Provide the [X, Y] coordinate of the cell's center where the given text is located.  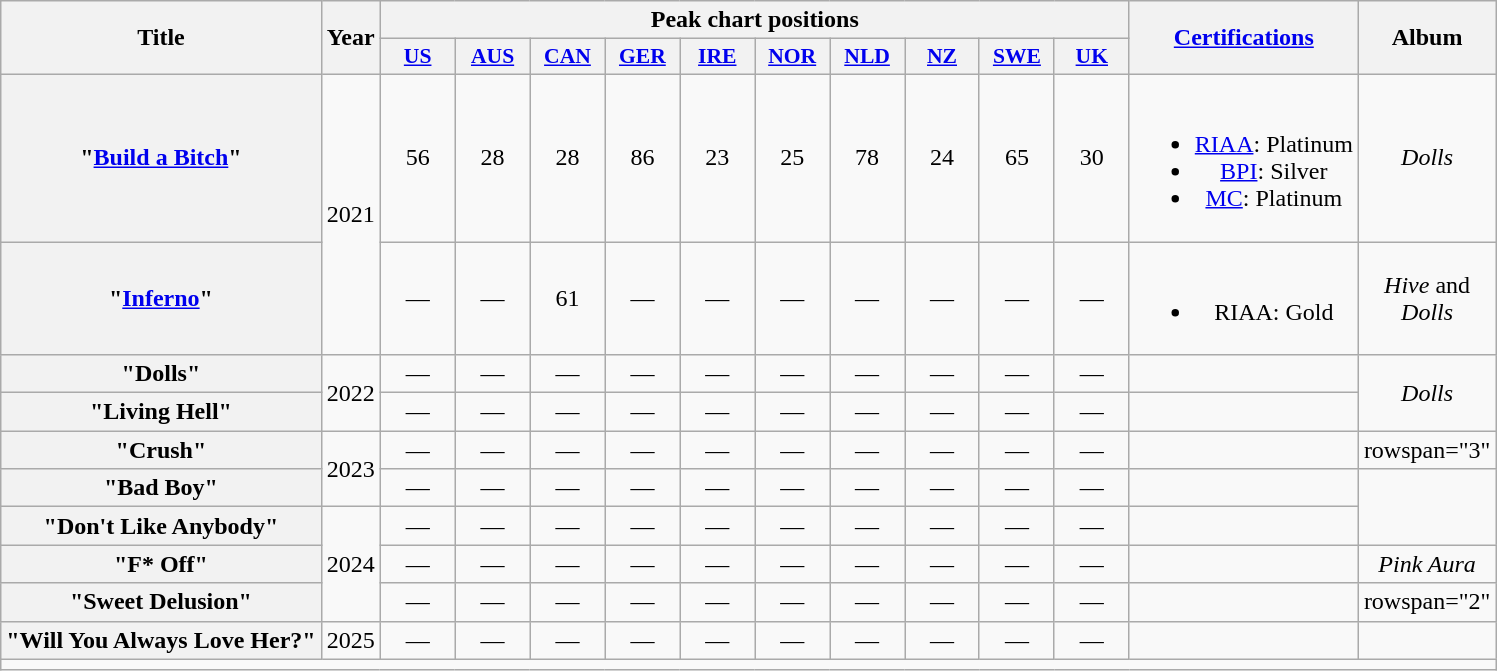
Title [161, 38]
2022 [350, 393]
Year [350, 38]
24 [942, 158]
"Sweet Delusion" [161, 602]
61 [568, 298]
RIAA: Gold [1244, 298]
Certifications [1244, 38]
"Inferno" [161, 298]
GER [642, 57]
SWE [1016, 57]
30 [1092, 158]
"Don't Like Anybody" [161, 526]
"Build a Bitch" [161, 158]
CAN [568, 57]
rowspan="2" [1427, 602]
2024 [350, 564]
"Dolls" [161, 374]
2021 [350, 214]
23 [718, 158]
"F* Off" [161, 564]
UK [1092, 57]
"Will You Always Love Her?" [161, 640]
rowspan="3" [1427, 450]
AUS [492, 57]
2025 [350, 640]
RIAA: PlatinumBPI: SilverMC: Platinum [1244, 158]
56 [418, 158]
65 [1016, 158]
"Bad Boy" [161, 488]
NZ [942, 57]
Peak chart positions [754, 20]
"Crush" [161, 450]
Pink Aura [1427, 564]
2023 [350, 469]
86 [642, 158]
NLD [868, 57]
IRE [718, 57]
NOR [792, 57]
Hive andDolls [1427, 298]
US [418, 57]
25 [792, 158]
78 [868, 158]
"Living Hell" [161, 412]
Album [1427, 38]
